Search for the cell housing the specified text and yield its [x, y] center coordinate. 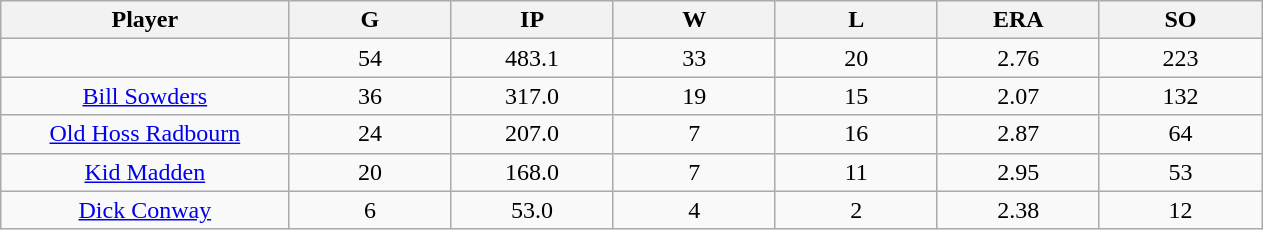
W [694, 20]
19 [694, 96]
168.0 [532, 172]
24 [370, 134]
Kid Madden [145, 172]
2.38 [1018, 210]
4 [694, 210]
ERA [1018, 20]
54 [370, 58]
2.07 [1018, 96]
33 [694, 58]
53 [1180, 172]
132 [1180, 96]
Bill Sowders [145, 96]
2 [856, 210]
L [856, 20]
Old Hoss Radbourn [145, 134]
64 [1180, 134]
Player [145, 20]
2.76 [1018, 58]
15 [856, 96]
483.1 [532, 58]
Dick Conway [145, 210]
207.0 [532, 134]
11 [856, 172]
53.0 [532, 210]
SO [1180, 20]
223 [1180, 58]
IP [532, 20]
36 [370, 96]
12 [1180, 210]
317.0 [532, 96]
16 [856, 134]
6 [370, 210]
2.87 [1018, 134]
G [370, 20]
2.95 [1018, 172]
